Return [x, y] of the center of cell containing provided text 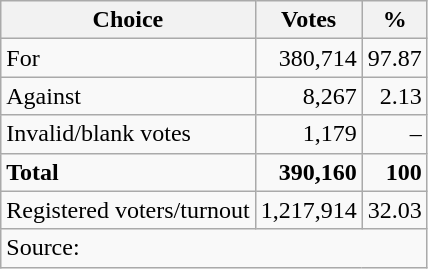
% [394, 20]
2.13 [394, 96]
Source: [214, 248]
8,267 [308, 96]
32.03 [394, 210]
100 [394, 172]
Choice [128, 20]
1,217,914 [308, 210]
390,160 [308, 172]
Against [128, 96]
380,714 [308, 58]
Votes [308, 20]
– [394, 134]
Total [128, 172]
1,179 [308, 134]
Invalid/blank votes [128, 134]
Registered voters/turnout [128, 210]
For [128, 58]
97.87 [394, 58]
